Detect which cell encompasses the target text, then output its (x, y) center coordinate. 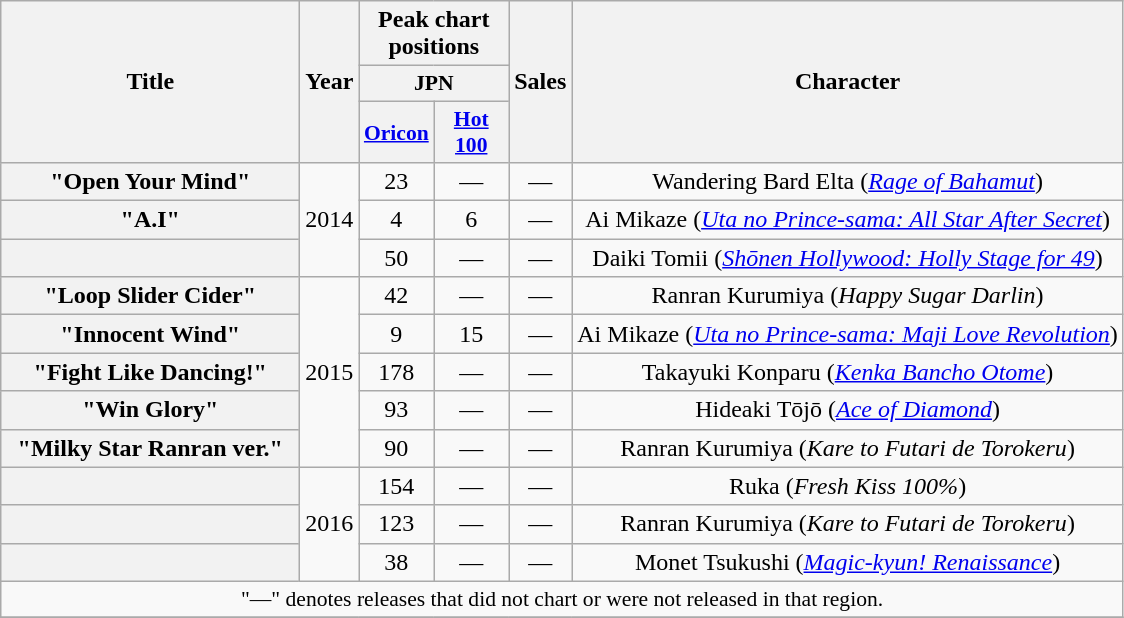
2016 (330, 524)
Daiki Tomii (Shōnen Hollywood: Holly Stage for 49) (848, 258)
Character (848, 82)
178 (396, 372)
"Fight Like Dancing!" (150, 372)
"Milky Star Ranran ver." (150, 448)
Year (330, 82)
Sales (540, 82)
Wandering Bard Elta (Rage of Bahamut) (848, 182)
"Innocent Wind" (150, 334)
38 (396, 562)
2014 (330, 220)
JPN (434, 84)
"—" denotes releases that did not chart or were not released in that region. (562, 599)
Ai Mikaze (Uta no Prince-sama: All Star After Secret) (848, 220)
Title (150, 82)
42 (396, 296)
Oricon (396, 132)
50 (396, 258)
2015 (330, 372)
"Win Glory" (150, 410)
6 (472, 220)
15 (472, 334)
123 (396, 524)
"Loop Slider Cider" (150, 296)
9 (396, 334)
Peak chart positions (434, 34)
Takayuki Konparu (Kenka Bancho Otome) (848, 372)
Ruka (Fresh Kiss 100%) (848, 486)
154 (396, 486)
Ranran Kurumiya (Happy Sugar Darlin) (848, 296)
Hot 100 (472, 132)
4 (396, 220)
23 (396, 182)
"Open Your Mind" (150, 182)
93 (396, 410)
90 (396, 448)
Ai Mikaze (Uta no Prince-sama: Maji Love Revolution) (848, 334)
Hideaki Tōjō (Ace of Diamond) (848, 410)
Monet Tsukushi (Magic-kyun! Renaissance) (848, 562)
"A.I" (150, 220)
